Return the (X, Y) coordinate for the center point of the cell that contains the specified text.  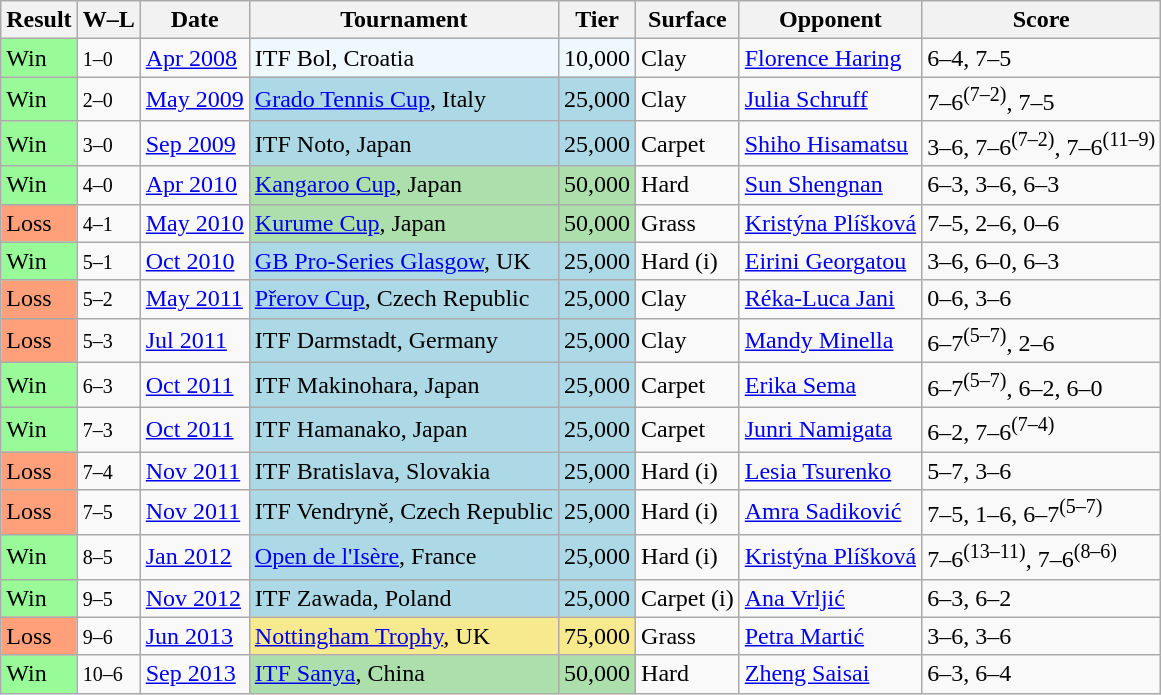
2–0 (108, 100)
6–3, 3–6, 6–3 (1042, 185)
Přerov Cup, Czech Republic (404, 299)
Result (39, 20)
7–5 (108, 512)
Jul 2011 (194, 340)
May 2010 (194, 223)
10,000 (596, 58)
5–3 (108, 340)
9–6 (108, 636)
Open de l'Isère, France (404, 558)
Carpet (i) (688, 598)
Amra Sadiković (830, 512)
7–5, 2–6, 0–6 (1042, 223)
May 2011 (194, 299)
5–7, 3–6 (1042, 471)
7–6(7–2), 7–5 (1042, 100)
ITF Darmstadt, Germany (404, 340)
6–7(5–7), 2–6 (1042, 340)
1–0 (108, 58)
Zheng Saisai (830, 674)
Oct 2010 (194, 261)
4–0 (108, 185)
May 2009 (194, 100)
Sep 2009 (194, 144)
Apr 2008 (194, 58)
Apr 2010 (194, 185)
4–1 (108, 223)
7–5, 1–6, 6–7(5–7) (1042, 512)
Opponent (830, 20)
ITF Makinohara, Japan (404, 386)
Jun 2013 (194, 636)
3–0 (108, 144)
Tier (596, 20)
Sep 2013 (194, 674)
ITF Vendryně, Czech Republic (404, 512)
6–4, 7–5 (1042, 58)
6–3, 6–2 (1042, 598)
6–2, 7–6(7–4) (1042, 430)
Erika Sema (830, 386)
Junri Namigata (830, 430)
Florence Haring (830, 58)
Shiho Hisamatsu (830, 144)
Kangaroo Cup, Japan (404, 185)
Score (1042, 20)
Kurume Cup, Japan (404, 223)
Grado Tennis Cup, Italy (404, 100)
Nottingham Trophy, UK (404, 636)
7–3 (108, 430)
ITF Noto, Japan (404, 144)
7–4 (108, 471)
Julia Schruff (830, 100)
6–7(5–7), 6–2, 6–0 (1042, 386)
8–5 (108, 558)
Ana Vrljić (830, 598)
0–6, 3–6 (1042, 299)
Petra Martić (830, 636)
Jan 2012 (194, 558)
ITF Bol, Croatia (404, 58)
ITF Bratislava, Slovakia (404, 471)
5–1 (108, 261)
Lesia Tsurenko (830, 471)
3–6, 6–0, 6–3 (1042, 261)
Réka-Luca Jani (830, 299)
ITF Hamanako, Japan (404, 430)
ITF Sanya, China (404, 674)
Sun Shengnan (830, 185)
Mandy Minella (830, 340)
3–6, 3–6 (1042, 636)
6–3, 6–4 (1042, 674)
GB Pro-Series Glasgow, UK (404, 261)
Tournament (404, 20)
7–6(13–11), 7–6(8–6) (1042, 558)
75,000 (596, 636)
Eirini Georgatou (830, 261)
9–5 (108, 598)
ITF Zawada, Poland (404, 598)
10–6 (108, 674)
Date (194, 20)
Nov 2012 (194, 598)
W–L (108, 20)
3–6, 7–6(7–2), 7–6(11–9) (1042, 144)
Surface (688, 20)
5–2 (108, 299)
6–3 (108, 386)
